Provide the [x, y] coordinate of the cell's center where the given text is located.  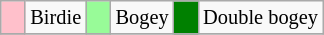
Bogey [142, 17]
Double bogey [260, 17]
Birdie [56, 17]
